Capture the cell that displays the provided text and extract its (x, y) central coordinate. 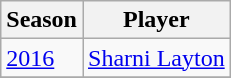
Player (156, 20)
2016 (42, 58)
Season (42, 20)
Sharni Layton (156, 58)
